Search for the cell housing the specified text and yield its [X, Y] center coordinate. 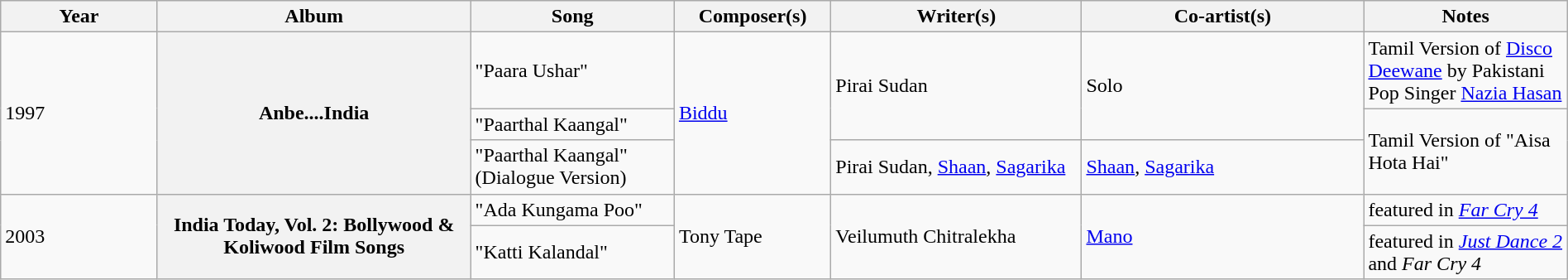
Solo [1222, 86]
Anbe....India [314, 113]
Veilumuth Chitralekha [956, 237]
Writer(s) [956, 17]
Co-artist(s) [1222, 17]
Year [79, 17]
Tamil Version of "Aisa Hota Hai" [1465, 151]
Mano [1222, 237]
Tamil Version of Disco Deewane by Pakistani Pop Singer Nazia Hasan [1465, 70]
Biddu [753, 113]
Composer(s) [753, 17]
2003 [79, 237]
"Katti Kalandal" [572, 252]
"Paarthal Kaangal" (Dialogue Version) [572, 167]
"Paarthal Kaangal" [572, 124]
Tony Tape [753, 237]
featured in Far Cry 4 [1465, 210]
"Ada Kungama Poo" [572, 210]
Pirai Sudan, Shaan, Sagarika [956, 167]
featured in Just Dance 2 and Far Cry 4 [1465, 252]
Pirai Sudan [956, 86]
1997 [79, 113]
Album [314, 17]
Song [572, 17]
Shaan, Sagarika [1222, 167]
Notes [1465, 17]
"Paara Ushar" [572, 70]
India Today, Vol. 2: Bollywood & Koliwood Film Songs [314, 237]
